Return (x, y) of the center of cell containing provided text 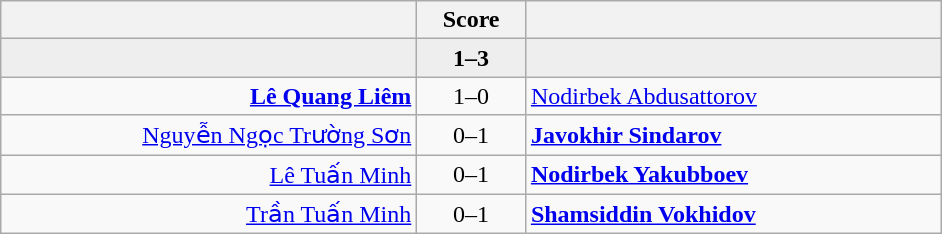
Trần Tuấn Minh (209, 214)
Nguyễn Ngọc Trường Sơn (209, 135)
Nodirbek Abdusattorov (733, 96)
Lê Tuấn Minh (209, 174)
Javokhir Sindarov (733, 135)
Shamsiddin Vokhidov (733, 214)
Score (472, 20)
1–0 (472, 96)
1–3 (472, 58)
Nodirbek Yakubboev (733, 174)
Lê Quang Liêm (209, 96)
